Output the [X, Y] coordinate of the center of the cell containing the given text.  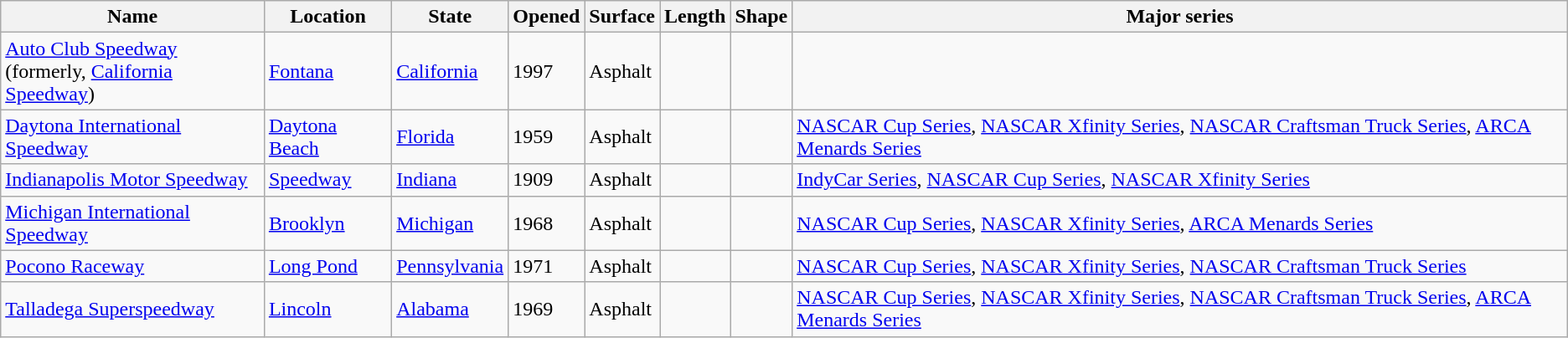
1971 [546, 266]
Fontana [328, 71]
1959 [546, 137]
California [451, 71]
NASCAR Cup Series, NASCAR Xfinity Series, ARCA Menards Series [1180, 223]
Name [132, 17]
Long Pond [328, 266]
Indiana [451, 180]
Brooklyn [328, 223]
1969 [546, 310]
1909 [546, 180]
Shape [761, 17]
Major series [1180, 17]
IndyCar Series, NASCAR Cup Series, NASCAR Xfinity Series [1180, 180]
Location [328, 17]
Pocono Raceway [132, 266]
Michigan International Speedway [132, 223]
Alabama [451, 310]
Indianapolis Motor Speedway [132, 180]
NASCAR Cup Series, NASCAR Xfinity Series, NASCAR Craftsman Truck Series [1180, 266]
Opened [546, 17]
Lincoln [328, 310]
Michigan [451, 223]
Talladega Superspeedway [132, 310]
State [451, 17]
Daytona Beach [328, 137]
Daytona International Speedway [132, 137]
Auto Club Speedway(formerly, California Speedway) [132, 71]
1968 [546, 223]
1997 [546, 71]
Length [695, 17]
Speedway [328, 180]
Florida [451, 137]
Surface [622, 17]
Pennsylvania [451, 266]
